Output the (x, y) coordinate of the center of the cell containing the given text.  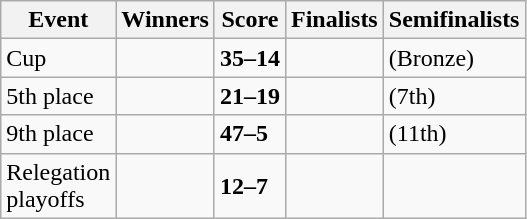
Winners (166, 20)
(11th) (454, 134)
5th place (58, 96)
(7th) (454, 96)
21–19 (250, 96)
Event (58, 20)
Finalists (334, 20)
35–14 (250, 58)
Cup (58, 58)
Semifinalists (454, 20)
12–7 (250, 186)
9th place (58, 134)
Relegationplayoffs (58, 186)
Score (250, 20)
(Bronze) (454, 58)
47–5 (250, 134)
